Find where the given text appears and provide that cell's center as (X, Y) coordinate. 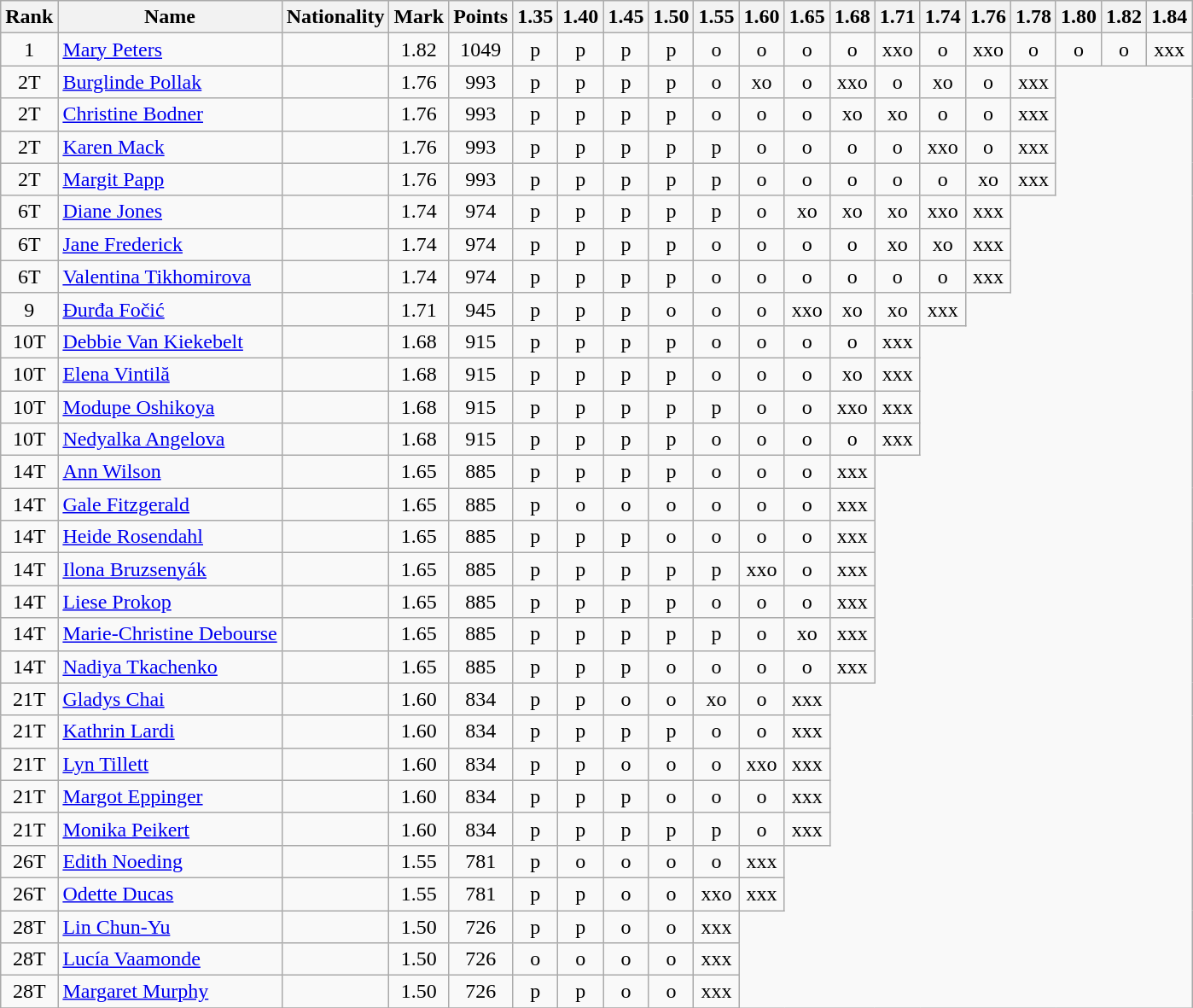
Christine Bodner (170, 114)
Lin Chun-Yu (170, 926)
Karen Mack (170, 147)
Ilona Bruzsenyák (170, 569)
Jane Frederick (170, 244)
Name (170, 17)
Rank (29, 17)
Gladys Chai (170, 699)
Lucía Vaamonde (170, 959)
Odette Ducas (170, 894)
Marie-Christine Debourse (170, 634)
Nedyalka Angelova (170, 440)
1.45 (626, 17)
1.35 (536, 17)
Margit Papp (170, 179)
1.80 (1079, 17)
Burglinde Pollak (170, 82)
Ann Wilson (170, 472)
9 (29, 309)
Monika Peikert (170, 829)
Heide Rosendahl (170, 537)
1049 (481, 50)
Margot Eppinger (170, 796)
Edith Noeding (170, 861)
1.78 (1033, 17)
Diane Jones (170, 212)
Nationality (335, 17)
Elena Vintilă (170, 374)
Liese Prokop (170, 602)
Points (481, 17)
Lyn Tillett (170, 764)
Modupe Oshikoya (170, 407)
Đurđa Fočić (170, 309)
Valentina Tikhomirova (170, 277)
1.40 (580, 17)
Mary Peters (170, 50)
Kathrin Lardi (170, 731)
945 (481, 309)
Margaret Murphy (170, 992)
Debbie Van Kiekebelt (170, 341)
Gale Fitzgerald (170, 504)
1 (29, 50)
Nadiya Tkachenko (170, 667)
1.84 (1169, 17)
Mark (419, 17)
